For the text-containing cell, return its midpoint in [x, y] coordinate format. 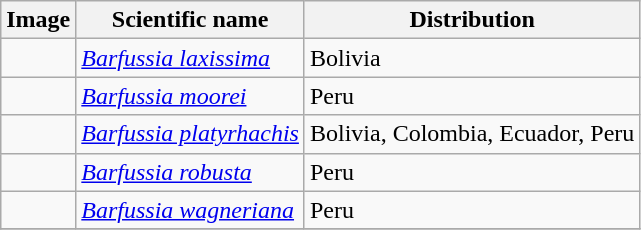
Scientific name [190, 20]
Bolivia [472, 58]
Image [38, 20]
Barfussia platyrhachis [190, 134]
Distribution [472, 20]
Barfussia moorei [190, 96]
Barfussia wagneriana [190, 210]
Barfussia laxissima [190, 58]
Barfussia robusta [190, 172]
Bolivia, Colombia, Ecuador, Peru [472, 134]
